Search for the cell housing the specified text and yield its [X, Y] center coordinate. 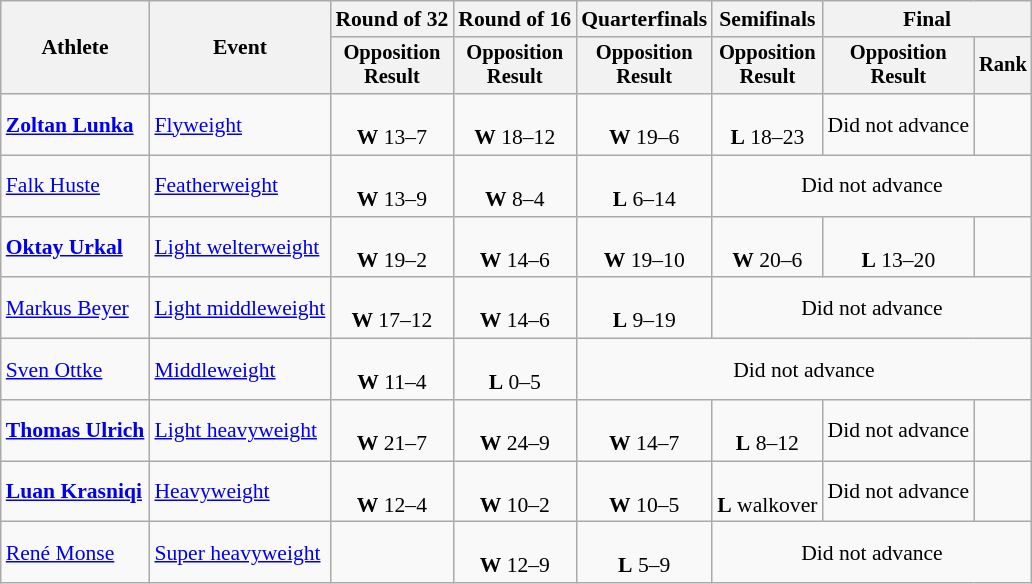
Light heavyweight [240, 430]
Flyweight [240, 124]
Sven Ottke [76, 370]
W 11–4 [392, 370]
Falk Huste [76, 186]
Final [926, 19]
W 18–12 [514, 124]
L 9–19 [644, 308]
W 19–6 [644, 124]
L 0–5 [514, 370]
W 19–2 [392, 248]
Oktay Urkal [76, 248]
W 19–10 [644, 248]
W 10–2 [514, 492]
Event [240, 48]
René Monse [76, 552]
L 18–23 [767, 124]
W 13–9 [392, 186]
Light middleweight [240, 308]
L 5–9 [644, 552]
Light welterweight [240, 248]
L 8–12 [767, 430]
Super heavyweight [240, 552]
W 17–12 [392, 308]
W 8–4 [514, 186]
W 13–7 [392, 124]
Round of 16 [514, 19]
Luan Krasniqi [76, 492]
Athlete [76, 48]
L 6–14 [644, 186]
Zoltan Lunka [76, 124]
W 14–7 [644, 430]
Heavyweight [240, 492]
Quarterfinals [644, 19]
Featherweight [240, 186]
Middleweight [240, 370]
Semifinals [767, 19]
Thomas Ulrich [76, 430]
Round of 32 [392, 19]
W 10–5 [644, 492]
W 12–9 [514, 552]
W 20–6 [767, 248]
L walkover [767, 492]
W 24–9 [514, 430]
W 21–7 [392, 430]
L 13–20 [898, 248]
Markus Beyer [76, 308]
W 12–4 [392, 492]
Rank [1003, 66]
